Detect which cell encompasses the target text, then output its [x, y] center coordinate. 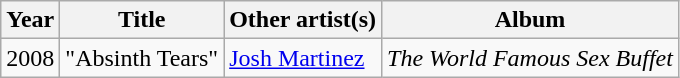
Josh Martinez [303, 58]
Title [142, 20]
Other artist(s) [303, 20]
The World Famous Sex Buffet [530, 58]
Year [30, 20]
Album [530, 20]
2008 [30, 58]
"Absinth Tears" [142, 58]
